Search for the cell housing the specified text and yield its (x, y) center coordinate. 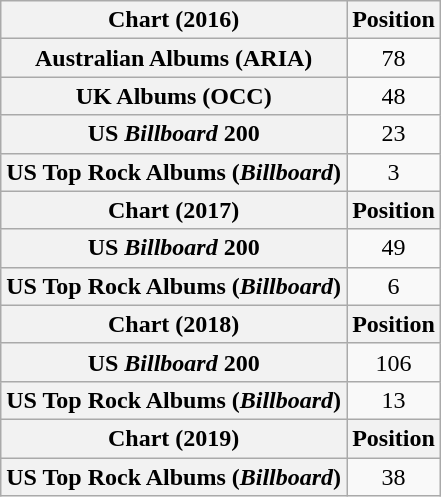
78 (394, 58)
6 (394, 286)
Chart (2017) (174, 210)
Australian Albums (ARIA) (174, 58)
23 (394, 134)
Chart (2019) (174, 438)
38 (394, 477)
13 (394, 400)
UK Albums (OCC) (174, 96)
106 (394, 362)
3 (394, 172)
Chart (2016) (174, 20)
48 (394, 96)
Chart (2018) (174, 324)
49 (394, 248)
